Return (x, y) of the center of cell containing provided text 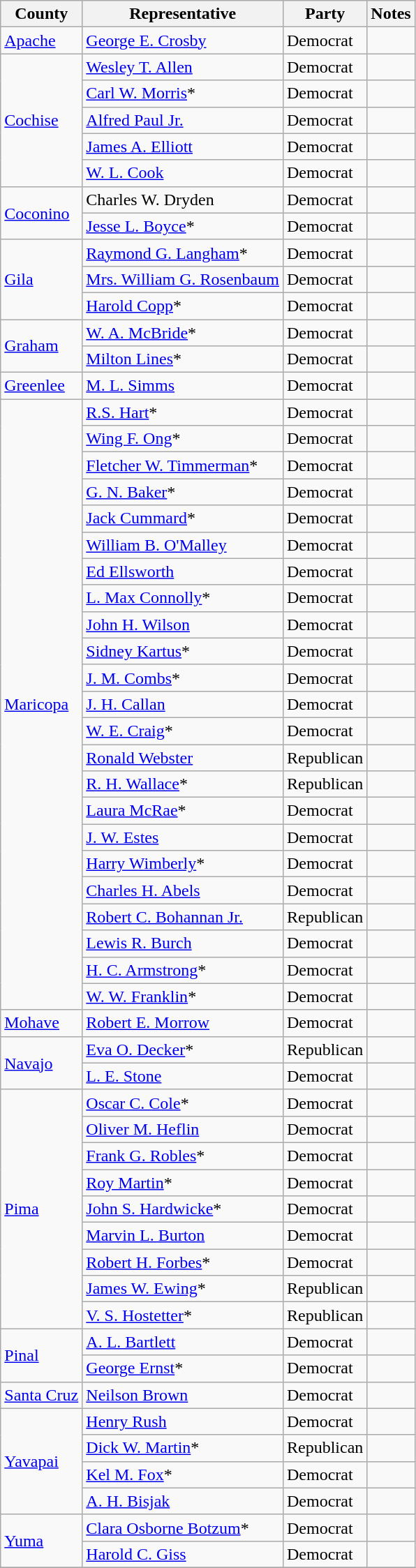
Apache (42, 40)
Milton Lines* (183, 359)
John H. Wilson (183, 625)
Henry Rush (183, 1421)
Sidney Kartus* (183, 651)
Navajo (42, 1063)
A. H. Bisjak (183, 1501)
Wing F. Ong* (183, 439)
Representative (183, 14)
Charles H. Abels (183, 890)
Fletcher W. Timmerman* (183, 465)
V. S. Hostetter* (183, 1315)
Harold C. Giss (183, 1554)
Raymond G. Langham* (183, 253)
Clara Osborne Botzum* (183, 1528)
George E. Crosby (183, 40)
Mrs. William G. Rosenbaum (183, 279)
Kel M. Fox* (183, 1474)
Santa Cruz (42, 1395)
L. E. Stone (183, 1076)
Dick W. Martin* (183, 1448)
A. L. Bartlett (183, 1342)
Jesse L. Boyce* (183, 226)
J. H. Callan (183, 704)
W. W. Franklin* (183, 996)
James W. Ewing* (183, 1289)
H. C. Armstrong* (183, 970)
J. W. Estes (183, 837)
Coconino (42, 213)
J. M. Combs* (183, 678)
Pima (42, 1209)
Yavapai (42, 1461)
L. Max Connolly* (183, 598)
G. N. Baker* (183, 492)
Lewis R. Burch (183, 943)
Maricopa (42, 705)
Yuma (42, 1541)
Robert H. Forbes* (183, 1262)
R.S. Hart* (183, 412)
Jack Cummard* (183, 518)
Robert C. Bohannan Jr. (183, 917)
Notes (391, 14)
William B. O'Malley (183, 545)
W. E. Craig* (183, 731)
Robert E. Morrow (183, 1023)
W. A. McBride* (183, 333)
Cochise (42, 120)
Greenlee (42, 386)
Wesley T. Allen (183, 67)
Harry Wimberly* (183, 864)
Laura McRae* (183, 811)
Pinal (42, 1355)
Mohave (42, 1023)
Roy Martin* (183, 1183)
Harold Copp* (183, 306)
John S. Hardwicke* (183, 1209)
Carl W. Morris* (183, 94)
Alfred Paul Jr. (183, 120)
Neilson Brown (183, 1395)
Ed Ellsworth (183, 572)
R. H. Wallace* (183, 784)
Frank G. Robles* (183, 1156)
James A. Elliott (183, 147)
Party (325, 14)
Gila (42, 279)
Eva O. Decker* (183, 1050)
Oliver M. Heflin (183, 1129)
County (42, 14)
Oscar C. Cole* (183, 1103)
W. L. Cook (183, 173)
George Ernst* (183, 1368)
Ronald Webster (183, 757)
Marvin L. Burton (183, 1236)
Charles W. Dryden (183, 200)
Graham (42, 346)
M. L. Simms (183, 386)
